Extract the (X, Y) coordinate from the center of the cell holding the provided text.  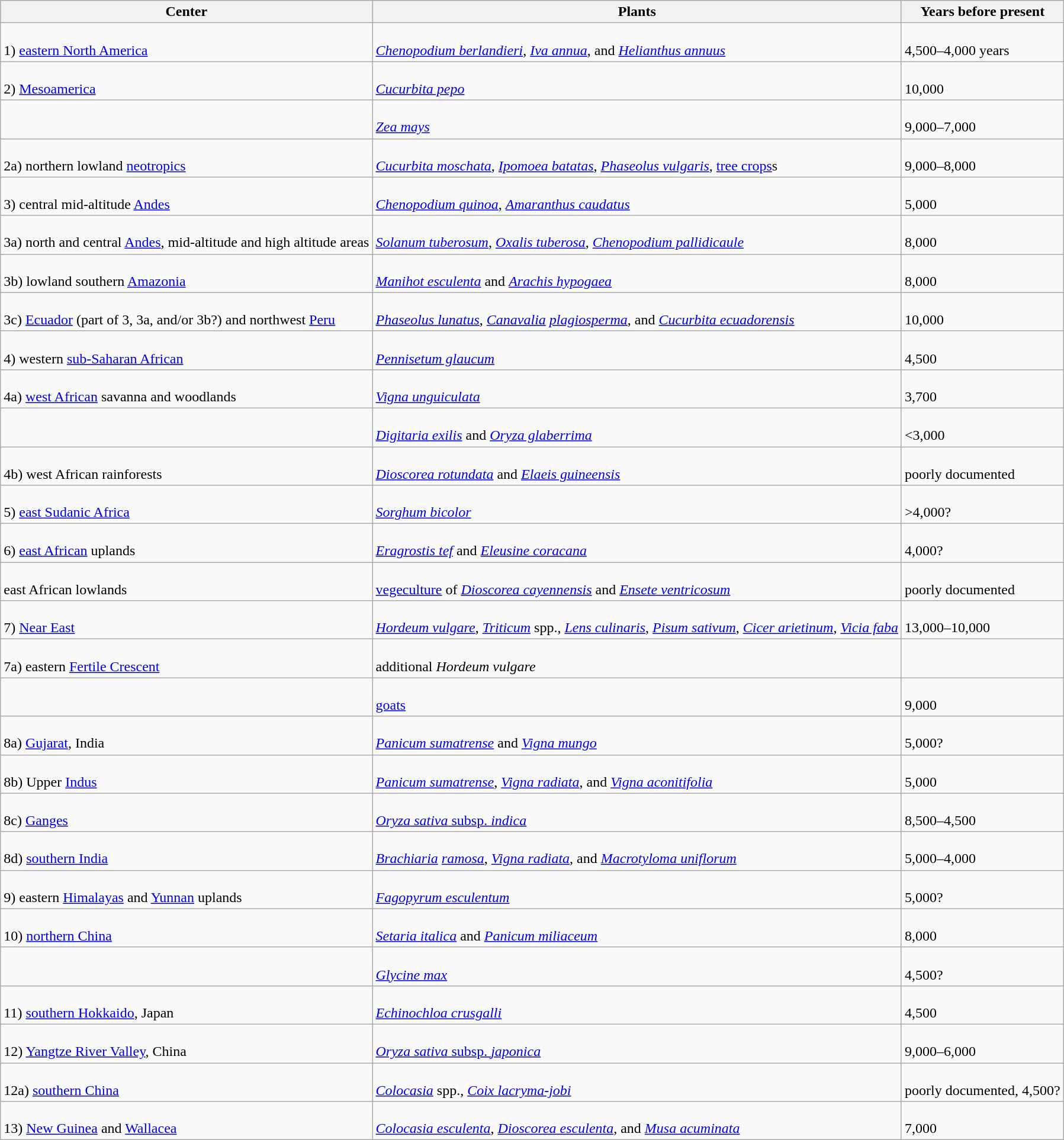
3a) north and central Andes, mid-altitude and high altitude areas (187, 234)
7) Near East (187, 620)
Fagopyrum esculentum (637, 889)
7,000 (982, 1121)
Glycine max (637, 966)
Setaria italica and Panicum miliaceum (637, 928)
9) eastern Himalayas and Yunnan uplands (187, 889)
4a) west African savanna and woodlands (187, 388)
2) Mesoamerica (187, 80)
Chenopodium berlandieri, Iva annua, and Helianthus annuus (637, 43)
Plants (637, 12)
8d) southern India (187, 851)
9,000 (982, 697)
4,500? (982, 966)
Center (187, 12)
Panicum sumatrense, Vigna radiata, and Vigna aconitifolia (637, 774)
Colocasia esculenta, Dioscorea esculenta, and Musa acuminata (637, 1121)
Oryza sativa subsp. japonica (637, 1043)
Pennisetum glaucum (637, 350)
Manihot esculenta and Arachis hypogaea (637, 273)
13,000–10,000 (982, 620)
12a) southern China (187, 1082)
8c) Ganges (187, 812)
additional Hordeum vulgare (637, 658)
poorly documented, 4,500? (982, 1082)
Years before present (982, 12)
1) eastern North America (187, 43)
Dioscorea rotundata and Elaeis guineensis (637, 465)
9,000–7,000 (982, 120)
4,500–4,000 years (982, 43)
Zea mays (637, 120)
8a) Gujarat, India (187, 735)
3) central mid-altitude Andes (187, 197)
13) New Guinea and Wallacea (187, 1121)
3,700 (982, 388)
4b) west African rainforests (187, 465)
Digitaria exilis and Oryza glaberrima (637, 427)
Chenopodium quinoa, Amaranthus caudatus (637, 197)
Echinochloa crusgalli (637, 1005)
8b) Upper Indus (187, 774)
9,000–6,000 (982, 1043)
Brachiaria ramosa, Vigna radiata, and Macrotyloma uniflorum (637, 851)
4,000? (982, 543)
9,000–8,000 (982, 157)
3b) lowland southern Amazonia (187, 273)
Solanum tuberosum, Oxalis tuberosa, Chenopodium pallidicaule (637, 234)
8,500–4,500 (982, 812)
Cucurbita pepo (637, 80)
goats (637, 697)
2a) northern lowland neotropics (187, 157)
Hordeum vulgare, Triticum spp., Lens culinaris, Pisum sativum, Cicer arietinum, Vicia faba (637, 620)
east African lowlands (187, 581)
Colocasia spp., Coix lacryma-jobi (637, 1082)
Panicum sumatrense and Vigna mungo (637, 735)
4) western sub-Saharan African (187, 350)
Eragrostis tef and Eleusine coracana (637, 543)
Cucurbita moschata, Ipomoea batatas, Phaseolus vulgaris, tree cropss (637, 157)
3c) Ecuador (part of 3, 3a, and/or 3b?) and northwest Peru (187, 311)
Sorghum bicolor (637, 504)
Vigna unguiculata (637, 388)
5,000–4,000 (982, 851)
>4,000? (982, 504)
<3,000 (982, 427)
6) east African uplands (187, 543)
5) east Sudanic Africa (187, 504)
vegeculture of Dioscorea cayennensis and Ensete ventricosum (637, 581)
11) southern Hokkaido, Japan (187, 1005)
Oryza sativa subsp. indica (637, 812)
10) northern China (187, 928)
7a) eastern Fertile Crescent (187, 658)
12) Yangtze River Valley, China (187, 1043)
Phaseolus lunatus, Canavalia plagiosperma, and Cucurbita ecuadorensis (637, 311)
